Provide the [X, Y] coordinate of the cell's center where the given text is located.  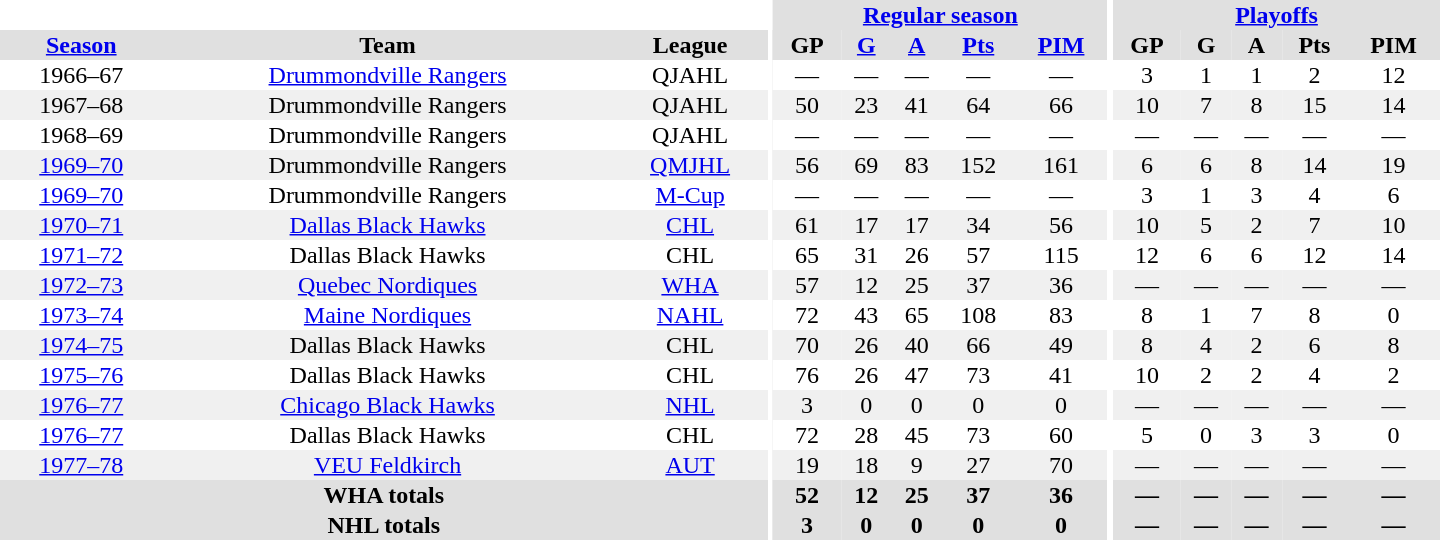
28 [866, 435]
WHA totals [384, 495]
40 [916, 345]
115 [1062, 255]
1970–71 [81, 225]
108 [978, 315]
1977–78 [81, 465]
AUT [690, 465]
NAHL [690, 315]
47 [916, 375]
1968–69 [81, 135]
NHL [690, 405]
52 [807, 495]
50 [807, 105]
Quebec Nordiques [387, 285]
Playoffs [1276, 15]
31 [866, 255]
1966–67 [81, 75]
Regular season [940, 15]
64 [978, 105]
45 [916, 435]
15 [1314, 105]
61 [807, 225]
1971–72 [81, 255]
QMJHL [690, 165]
Team [387, 45]
34 [978, 225]
1975–76 [81, 375]
Maine Nordiques [387, 315]
161 [1062, 165]
18 [866, 465]
60 [1062, 435]
27 [978, 465]
43 [866, 315]
49 [1062, 345]
1974–75 [81, 345]
1967–68 [81, 105]
Season [81, 45]
9 [916, 465]
152 [978, 165]
1972–73 [81, 285]
69 [866, 165]
M-Cup [690, 195]
1973–74 [81, 315]
Chicago Black Hawks [387, 405]
23 [866, 105]
VEU Feldkirch [387, 465]
League [690, 45]
NHL totals [384, 525]
WHA [690, 285]
76 [807, 375]
